From the cell containing the given text, extract its center point as [X, Y] coordinate. 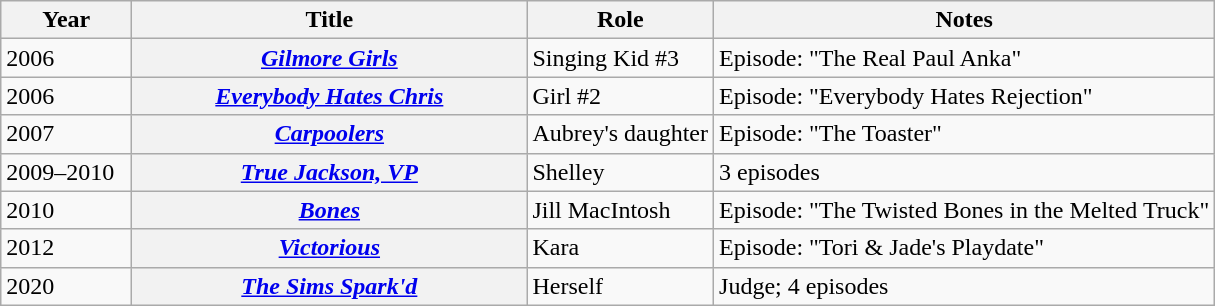
Aubrey's daughter [620, 134]
2020 [66, 286]
2012 [66, 248]
Gilmore Girls [330, 58]
Jill MacIntosh [620, 210]
Episode: "The Toaster" [964, 134]
Role [620, 20]
Episode: "The Twisted Bones in the Melted Truck" [964, 210]
Episode: "Tori & Jade's Playdate" [964, 248]
Girl #2 [620, 96]
Victorious [330, 248]
True Jackson, VP [330, 172]
Year [66, 20]
2007 [66, 134]
Notes [964, 20]
Singing Kid #3 [620, 58]
Bones [330, 210]
Judge; 4 episodes [964, 286]
Shelley [620, 172]
2010 [66, 210]
Everybody Hates Chris [330, 96]
Kara [620, 248]
2009–2010 [66, 172]
Title [330, 20]
Episode: "Everybody Hates Rejection" [964, 96]
Carpoolers [330, 134]
Episode: "The Real Paul Anka" [964, 58]
The Sims Spark'd [330, 286]
3 episodes [964, 172]
Herself [620, 286]
